Return the [x, y] coordinate for the center point of the cell that contains the specified text.  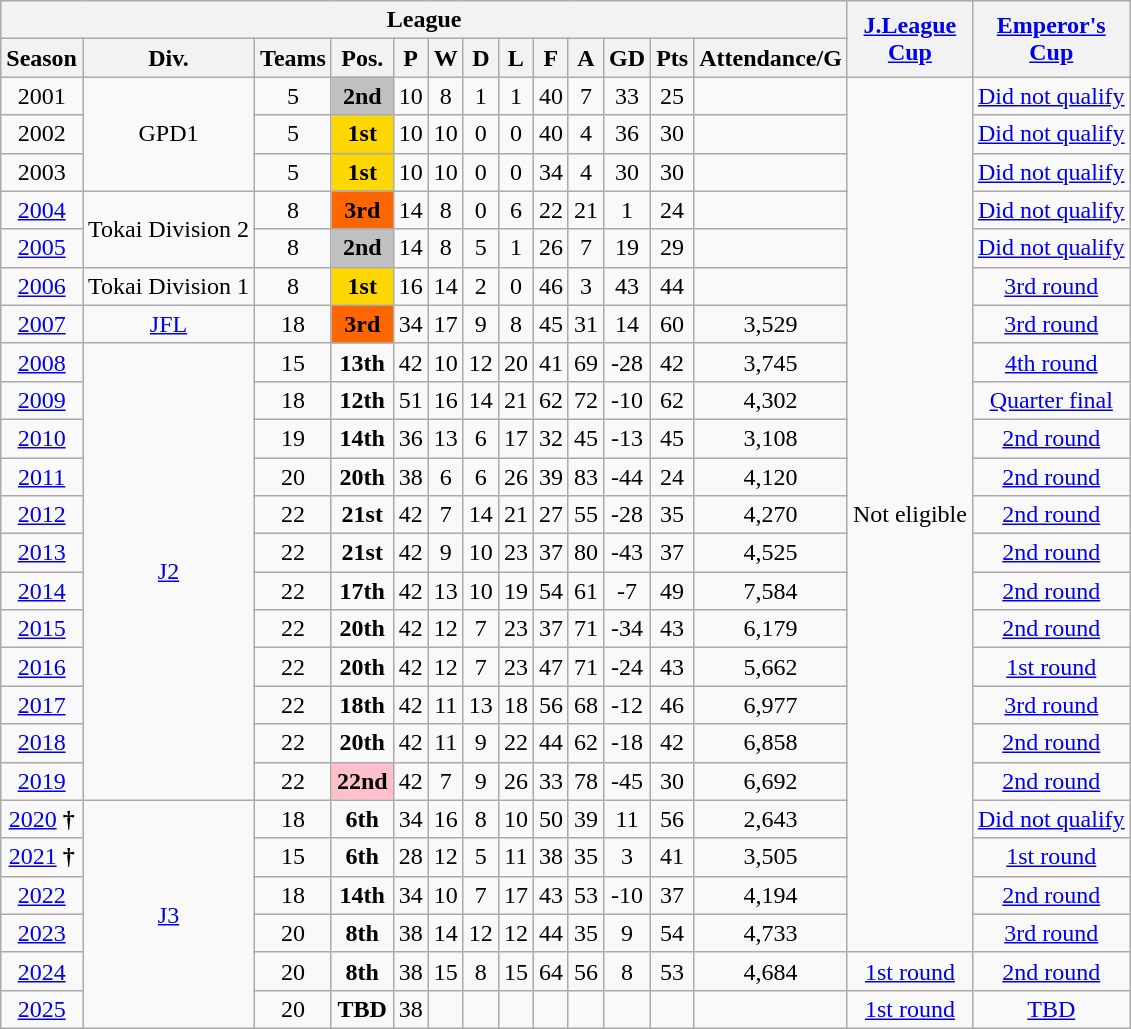
2011 [42, 477]
-13 [628, 438]
Not eligible [910, 514]
4,194 [771, 895]
80 [586, 553]
6,692 [771, 781]
2 [480, 286]
18th [362, 705]
5,662 [771, 667]
Tokai Division 2 [168, 229]
GPD1 [168, 134]
31 [586, 324]
17th [362, 591]
64 [550, 971]
2002 [42, 134]
J3 [168, 914]
83 [586, 477]
2005 [42, 248]
68 [586, 705]
2,643 [771, 819]
-44 [628, 477]
2008 [42, 362]
2021 † [42, 857]
Season [42, 58]
Div. [168, 58]
27 [550, 515]
2014 [42, 591]
3,529 [771, 324]
J2 [168, 572]
2009 [42, 400]
League [424, 20]
-24 [628, 667]
2023 [42, 933]
-34 [628, 629]
55 [586, 515]
3,745 [771, 362]
22nd [362, 781]
2010 [42, 438]
78 [586, 781]
61 [586, 591]
4,270 [771, 515]
2020 † [42, 819]
-7 [628, 591]
P [410, 58]
-45 [628, 781]
2018 [42, 743]
2013 [42, 553]
2003 [42, 172]
4,733 [771, 933]
2004 [42, 210]
-12 [628, 705]
25 [672, 96]
3,108 [771, 438]
W [446, 58]
2017 [42, 705]
3,505 [771, 857]
2022 [42, 895]
2015 [42, 629]
29 [672, 248]
2006 [42, 286]
4,120 [771, 477]
4,525 [771, 553]
12th [362, 400]
Pts [672, 58]
32 [550, 438]
13th [362, 362]
D [480, 58]
69 [586, 362]
Pos. [362, 58]
6,179 [771, 629]
7,584 [771, 591]
2012 [42, 515]
49 [672, 591]
2019 [42, 781]
4,302 [771, 400]
2007 [42, 324]
L [516, 58]
Quarter final [1051, 400]
Emperor'sCup [1051, 39]
4,684 [771, 971]
A [586, 58]
Tokai Division 1 [168, 286]
4th round [1051, 362]
Attendance/G [771, 58]
J.LeagueCup [910, 39]
2016 [42, 667]
51 [410, 400]
60 [672, 324]
28 [410, 857]
-43 [628, 553]
JFL [168, 324]
72 [586, 400]
2025 [42, 1009]
6,977 [771, 705]
2001 [42, 96]
F [550, 58]
-18 [628, 743]
50 [550, 819]
2024 [42, 971]
GD [628, 58]
47 [550, 667]
6,858 [771, 743]
Teams [294, 58]
